Pinpoint the cell where the given text exists, returning its [x, y] midpoint coordinate. 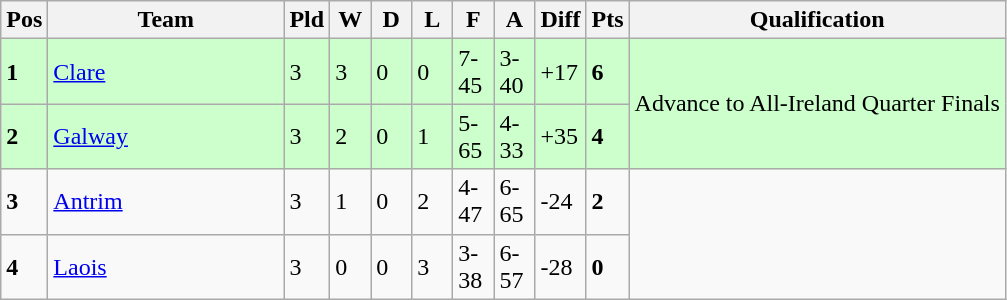
6-65 [514, 202]
Antrim [166, 202]
+35 [560, 136]
Advance to All-Ireland Quarter Finals [817, 104]
Pld [307, 20]
+17 [560, 72]
Clare [166, 72]
Diff [560, 20]
6 [608, 72]
F [474, 20]
4-33 [514, 136]
7-45 [474, 72]
Pts [608, 20]
6-57 [514, 266]
L [432, 20]
3-38 [474, 266]
Galway [166, 136]
Laois [166, 266]
-24 [560, 202]
W [350, 20]
3-40 [514, 72]
4-47 [474, 202]
A [514, 20]
Qualification [817, 20]
5-65 [474, 136]
Team [166, 20]
-28 [560, 266]
Pos [24, 20]
D [392, 20]
